Identify which cell holds the provided text, then report its [X, Y] central coordinate. 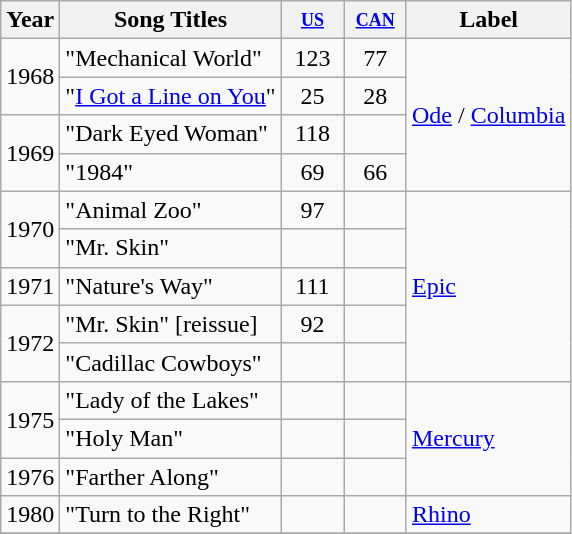
123 [312, 58]
"1984" [170, 172]
1968 [30, 77]
92 [312, 324]
"Lady of the Lakes" [170, 400]
"Nature's Way" [170, 286]
111 [312, 286]
1971 [30, 286]
Ode / Columbia [488, 115]
25 [312, 96]
Year [30, 20]
28 [376, 96]
1980 [30, 515]
"Turn to the Right" [170, 515]
66 [376, 172]
1972 [30, 343]
1970 [30, 229]
"Mr. Skin" [reissue] [170, 324]
Mercury [488, 438]
US [312, 20]
1969 [30, 153]
118 [312, 134]
Label [488, 20]
"Cadillac Cowboys" [170, 362]
CAN [376, 20]
"Holy Man" [170, 438]
Epic [488, 286]
"I Got a Line on You" [170, 96]
1975 [30, 419]
97 [312, 210]
77 [376, 58]
"Animal Zoo" [170, 210]
Song Titles [170, 20]
"Mr. Skin" [170, 248]
69 [312, 172]
"Mechanical World" [170, 58]
Rhino [488, 515]
1976 [30, 477]
"Farther Along" [170, 477]
"Dark Eyed Woman" [170, 134]
